Return the [x, y] coordinate for the center point of the cell that contains the specified text.  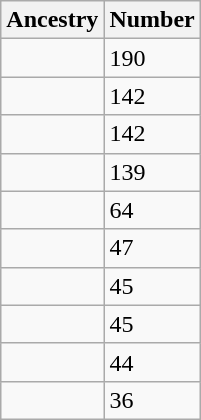
139 [152, 172]
190 [152, 58]
44 [152, 362]
64 [152, 210]
36 [152, 400]
Number [152, 20]
47 [152, 248]
Ancestry [52, 20]
